Return (X, Y) of the center of cell containing provided text 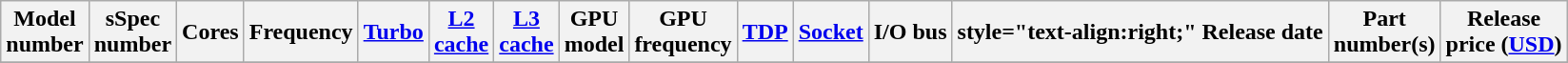
Releaseprice (USD) (1504, 32)
GPUmodel (594, 32)
style="text-align:right;" Release date (1141, 32)
Socket (830, 32)
TDP (765, 32)
I/O bus (910, 32)
sSpecnumber (132, 32)
L3cache (526, 32)
Cores (211, 32)
L2cache (461, 32)
GPUfrequency (684, 32)
Modelnumber (45, 32)
Turbo (393, 32)
Partnumber(s) (1384, 32)
Frequency (301, 32)
